Locate the cell with the specified text and output its [x, y] center coordinate. 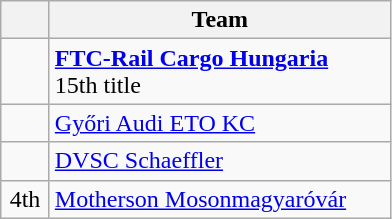
Team [220, 20]
DVSC Schaeffler [220, 161]
Motherson Mosonmagyaróvár [220, 199]
4th [26, 199]
FTC-Rail Cargo Hungaria15th title [220, 72]
Győri Audi ETO KC [220, 123]
